Locate the cell with the specified text and output its (x, y) center coordinate. 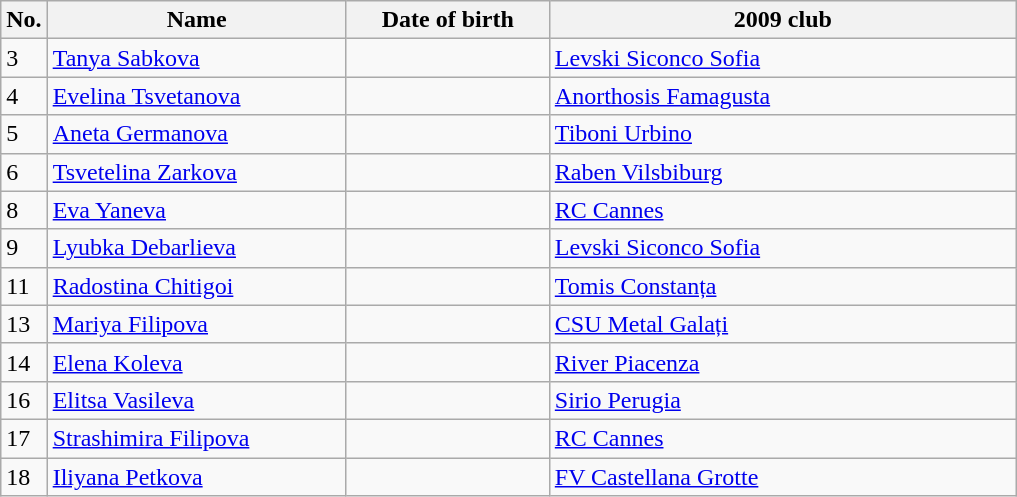
17 (24, 438)
Strashimira Filipova (196, 438)
Anorthosis Famagusta (782, 96)
5 (24, 134)
8 (24, 210)
6 (24, 172)
Tanya Sabkova (196, 58)
Tsvetelina Zarkova (196, 172)
Lyubka Debarlieva (196, 248)
Mariya Filipova (196, 324)
Eva Yaneva (196, 210)
Aneta Germanova (196, 134)
Sirio Perugia (782, 400)
13 (24, 324)
Tiboni Urbino (782, 134)
14 (24, 362)
River Piacenza (782, 362)
Raben Vilsbiburg (782, 172)
Elena Koleva (196, 362)
Iliyana Petkova (196, 477)
Name (196, 20)
18 (24, 477)
4 (24, 96)
3 (24, 58)
Radostina Chitigoi (196, 286)
FV Castellana Grotte (782, 477)
2009 club (782, 20)
9 (24, 248)
CSU Metal Galați (782, 324)
11 (24, 286)
Evelina Tsvetanova (196, 96)
Tomis Constanța (782, 286)
No. (24, 20)
16 (24, 400)
Elitsa Vasileva (196, 400)
Date of birth (448, 20)
